Extract the [x, y] coordinate from the center of the cell holding the provided text.  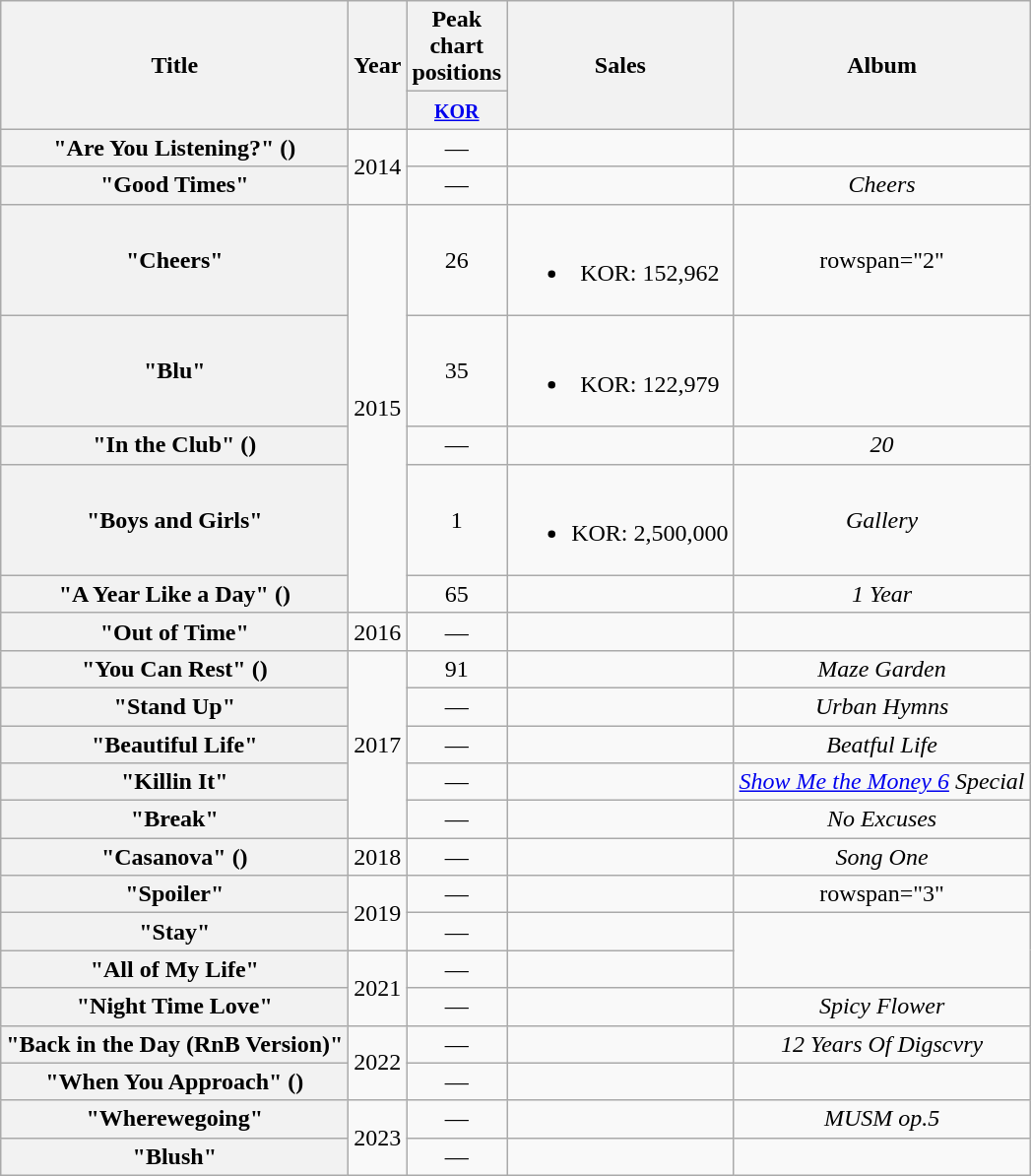
"All of My Life" [175, 969]
"Stay" [175, 932]
"When You Approach" () [175, 1081]
Peak chart positions [457, 46]
35 [457, 370]
Song One [882, 857]
2022 [378, 1063]
65 [457, 594]
2017 [378, 744]
"Good Times" [175, 185]
KOR: 122,979 [620, 370]
MUSM op.5 [882, 1119]
"In the Club" () [175, 445]
Title [175, 65]
Maze Garden [882, 669]
26 [457, 260]
"Break" [175, 819]
20 [882, 445]
"Are You Listening?" () [175, 148]
Urban Hymns [882, 706]
rowspan="3" [882, 894]
"Cheers" [175, 260]
"Stand Up" [175, 706]
KOR: 152,962 [620, 260]
"Night Time Love" [175, 1007]
"Killin It" [175, 782]
Beatful Life [882, 744]
"Blu" [175, 370]
Cheers [882, 185]
"A Year Like a Day" () [175, 594]
No Excuses [882, 819]
"Blush" [175, 1156]
2016 [378, 631]
1 [457, 520]
91 [457, 669]
"Wherewegoing" [175, 1119]
"Casanova" () [175, 857]
2023 [378, 1138]
KOR: 2,500,000 [620, 520]
"Boys and Girls" [175, 520]
12 Years Of Digscvry [882, 1044]
"Back in the Day (RnB Version)" [175, 1044]
Show Me the Money 6 Special [882, 782]
"Beautiful Life" [175, 744]
Album [882, 65]
"Out of Time" [175, 631]
Gallery [882, 520]
"Spoiler" [175, 894]
2014 [378, 166]
2019 [378, 913]
2018 [378, 857]
rowspan="2" [882, 260]
Spicy Flower [882, 1007]
1 Year [882, 594]
"You Can Rest" () [175, 669]
2015 [378, 408]
2021 [378, 988]
Year [378, 65]
KOR [457, 110]
Sales [620, 65]
